Determine the [x, y] coordinate at the center of the cell enclosing the given text.  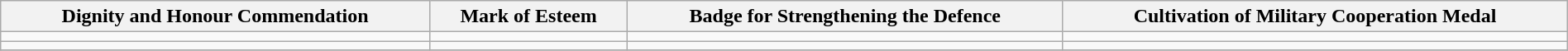
Badge for Strengthening the Defence [845, 16]
Mark of Esteem [528, 16]
Cultivation of Military Cooperation Medal [1315, 16]
Dignity and Honour Commendation [215, 16]
